Return [x, y] of the center of cell containing provided text 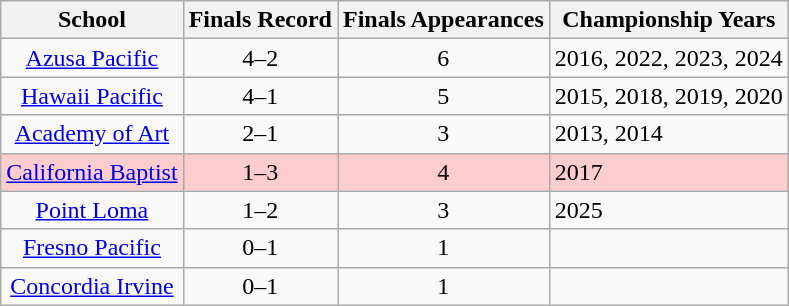
Hawaii Pacific [92, 96]
2013, 2014 [668, 134]
Academy of Art [92, 134]
2016, 2022, 2023, 2024 [668, 58]
2015, 2018, 2019, 2020 [668, 96]
5 [444, 96]
4–2 [260, 58]
California Baptist [92, 172]
6 [444, 58]
2–1 [260, 134]
4 [444, 172]
Finals Appearances [444, 20]
2025 [668, 210]
2017 [668, 172]
Point Loma [92, 210]
Finals Record [260, 20]
Championship Years [668, 20]
Fresno Pacific [92, 248]
1–2 [260, 210]
Concordia Irvine [92, 286]
1–3 [260, 172]
Azusa Pacific [92, 58]
4–1 [260, 96]
School [92, 20]
